Find where the given text appears and provide that cell's center as [x, y] coordinate. 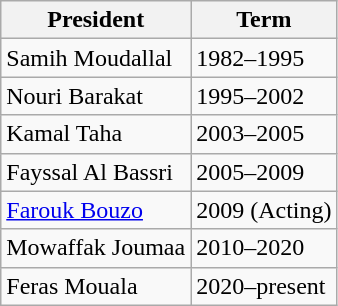
President [96, 20]
1982–1995 [264, 58]
1995–2002 [264, 96]
2009 (Acting) [264, 210]
Kamal Taha [96, 134]
Farouk Bouzo [96, 210]
Term [264, 20]
2005–2009 [264, 172]
Samih Moudallal [96, 58]
Mowaffak Joumaa [96, 248]
2020–present [264, 286]
Feras Mouala [96, 286]
2003–2005 [264, 134]
2010–2020 [264, 248]
Nouri Barakat [96, 96]
Fayssal Al Bassri [96, 172]
